Capture the cell that displays the provided text and extract its [x, y] central coordinate. 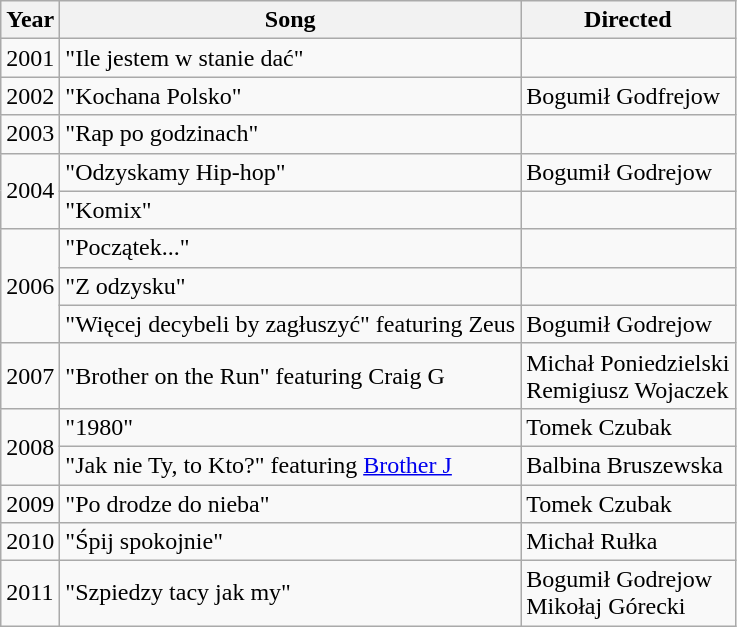
2001 [30, 58]
"Więcej decybeli by zagłuszyć" featuring Zeus [290, 324]
"Ile jestem w stanie dać" [290, 58]
Michał Poniedzielski Remigiusz Wojaczek [628, 376]
"Odzyskamy Hip-hop" [290, 172]
Balbina Bruszewska [628, 465]
Michał Rułka [628, 542]
2004 [30, 191]
"Kochana Polsko" [290, 96]
"1980" [290, 427]
"Z odzysku" [290, 286]
Bogumił Godrejow Mikołaj Górecki [628, 594]
2002 [30, 96]
2009 [30, 503]
Bogumił Godfrejow [628, 96]
Year [30, 20]
"Komix" [290, 210]
2008 [30, 446]
"Brother on the Run" featuring Craig G [290, 376]
"Jak nie Ty, to Kto?" featuring Brother J [290, 465]
Song [290, 20]
"Szpiedzy tacy jak my" [290, 594]
2011 [30, 594]
"Rap po godzinach" [290, 134]
"Śpij spokojnie" [290, 542]
2003 [30, 134]
"Początek..." [290, 248]
Directed [628, 20]
2007 [30, 376]
2006 [30, 286]
2010 [30, 542]
"Po drodze do nieba" [290, 503]
